Output the (X, Y) coordinate of the center of the cell containing the given text.  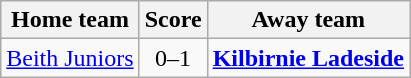
Home team (70, 20)
Kilbirnie Ladeside (308, 58)
Beith Juniors (70, 58)
Score (173, 20)
Away team (308, 20)
0–1 (173, 58)
